Capture the cell that displays the provided text and extract its [X, Y] central coordinate. 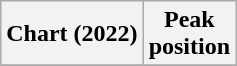
Peakposition [189, 34]
Chart (2022) [72, 34]
